Return [X, Y] of the center of cell containing provided text 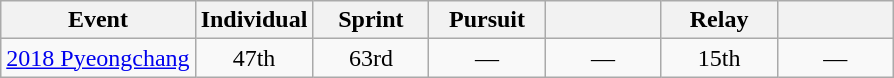
2018 Pyeongchang [98, 58]
47th [254, 58]
Pursuit [487, 20]
Individual [254, 20]
63rd [371, 58]
Relay [719, 20]
Event [98, 20]
15th [719, 58]
Sprint [371, 20]
